Extract the (x, y) coordinate from the center of the cell holding the provided text.  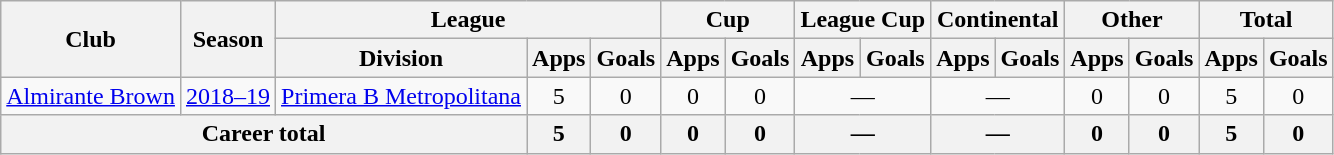
Season (228, 39)
2018–19 (228, 96)
Primera B Metropolitana (402, 96)
Total (1266, 20)
Club (91, 39)
Division (402, 58)
Almirante Brown (91, 96)
Career total (264, 134)
Other (1132, 20)
League (468, 20)
Cup (728, 20)
Continental (998, 20)
League Cup (863, 20)
